Scan for the cell matching the given text and deliver its (x, y) coordinate at center. 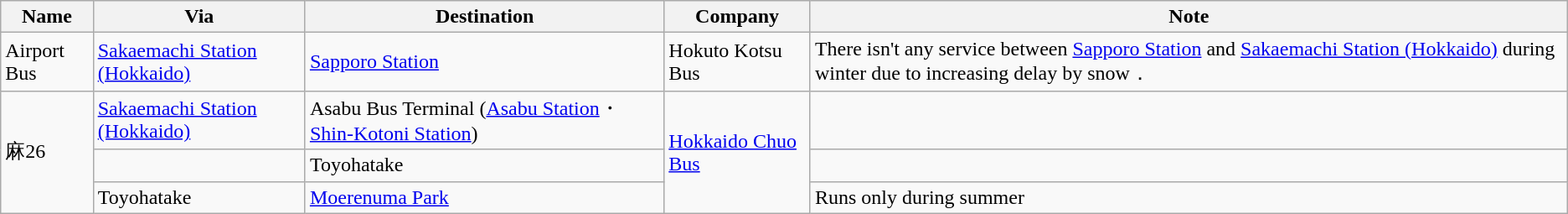
There isn't any service between Sapporo Station and Sakaemachi Station (Hokkaido) during winter due to increasing delay by snow． (1189, 62)
Asabu Bus Terminal (Asabu Station・Shin-Kotoni Station) (484, 120)
麻26 (47, 152)
Sapporo Station (484, 62)
Airport Bus (47, 62)
Name (47, 17)
Runs only during summer (1189, 197)
Note (1189, 17)
Hokuto Kotsu Bus (737, 62)
Company (737, 17)
Moerenuma Park (484, 197)
Via (199, 17)
Destination (484, 17)
Hokkaido Chuo Bus (737, 152)
